Locate the cell with the specified text and output its [X, Y] center coordinate. 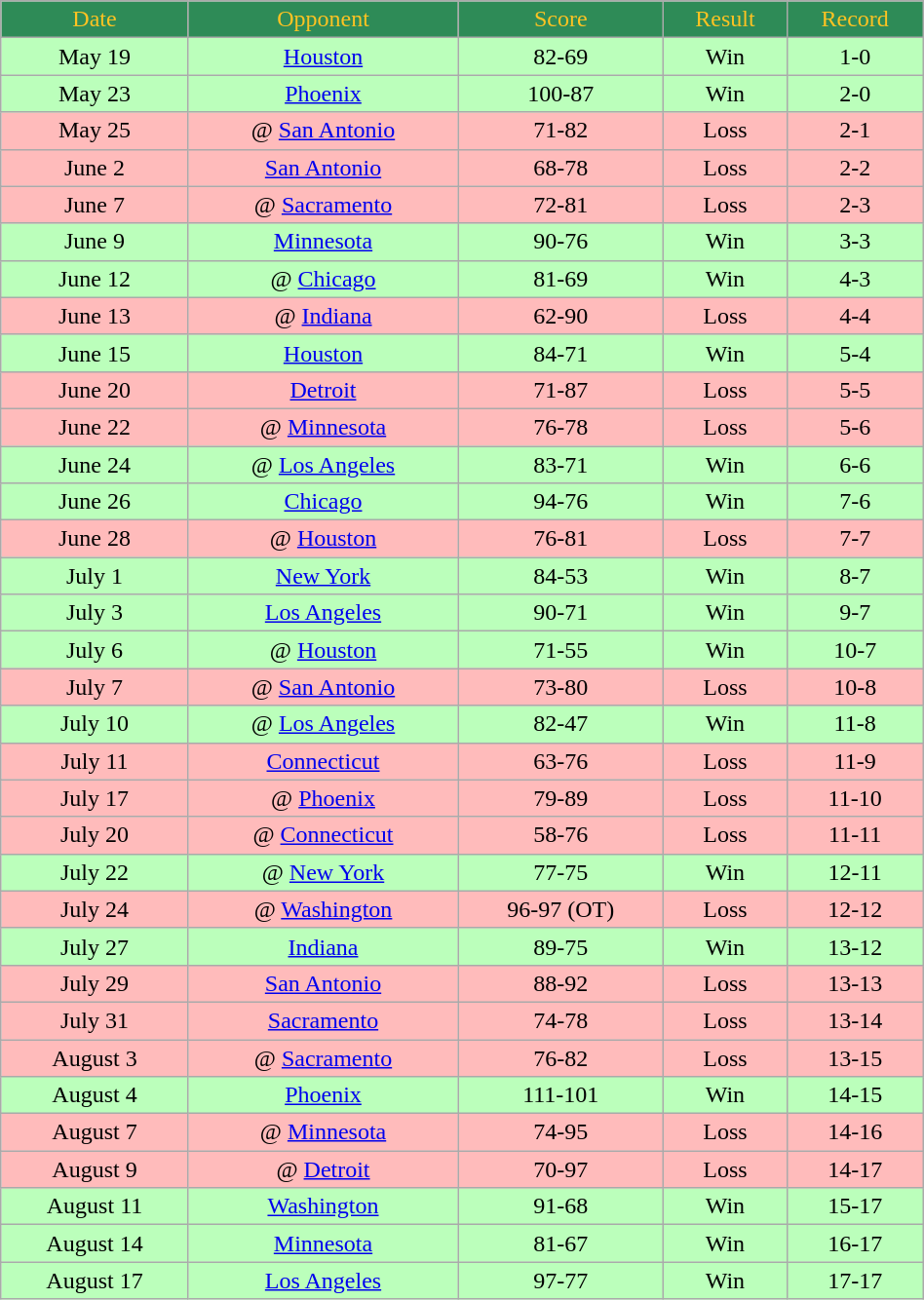
70-97 [561, 1169]
June 12 [96, 279]
68-78 [561, 168]
July 17 [96, 798]
62-90 [561, 316]
Washington [323, 1206]
81-67 [561, 1243]
July 24 [96, 909]
76-78 [561, 427]
13-15 [855, 1057]
71-82 [561, 131]
77-75 [561, 872]
Opponent [323, 19]
Result [725, 19]
82-47 [561, 724]
14-15 [855, 1095]
July 1 [96, 576]
14-17 [855, 1169]
August 14 [96, 1243]
2-3 [855, 205]
July 29 [96, 983]
94-76 [561, 502]
14-16 [855, 1132]
90-71 [561, 613]
@ Chicago [323, 279]
June 2 [96, 168]
June 13 [96, 316]
79-89 [561, 798]
Connecticut [323, 761]
@ Washington [323, 909]
2-1 [855, 131]
June 9 [96, 242]
August 9 [96, 1169]
13-14 [855, 1020]
June 22 [96, 427]
May 25 [96, 131]
5-4 [855, 353]
76-81 [561, 539]
@ Indiana [323, 316]
7-7 [855, 539]
100-87 [561, 94]
73-80 [561, 687]
10-7 [855, 650]
15-17 [855, 1206]
12-11 [855, 872]
June 28 [96, 539]
13-13 [855, 983]
3-3 [855, 242]
July 20 [96, 835]
August 3 [96, 1057]
2-2 [855, 168]
76-82 [561, 1057]
81-69 [561, 279]
16-17 [855, 1243]
13-12 [855, 946]
17-17 [855, 1281]
August 17 [96, 1281]
4-4 [855, 316]
New York [323, 576]
72-81 [561, 205]
10-8 [855, 687]
August 7 [96, 1132]
71-87 [561, 390]
July 3 [96, 613]
97-77 [561, 1281]
71-55 [561, 650]
July 11 [96, 761]
August 11 [96, 1206]
5-5 [855, 390]
Detroit [323, 390]
74-95 [561, 1132]
August 4 [96, 1095]
83-71 [561, 465]
Score [561, 19]
July 31 [96, 1020]
8-7 [855, 576]
89-75 [561, 946]
July 7 [96, 687]
Date [96, 19]
90-76 [561, 242]
Chicago [323, 502]
9-7 [855, 613]
111-101 [561, 1095]
@ Detroit [323, 1169]
88-92 [561, 983]
12-12 [855, 909]
July 6 [96, 650]
June 26 [96, 502]
6-6 [855, 465]
June 15 [96, 353]
Indiana [323, 946]
96-97 (OT) [561, 909]
@ Phoenix [323, 798]
4-3 [855, 279]
Record [855, 19]
91-68 [561, 1206]
5-6 [855, 427]
June 20 [96, 390]
82-69 [561, 57]
74-78 [561, 1020]
1-0 [855, 57]
@ Connecticut [323, 835]
11-10 [855, 798]
@ New York [323, 872]
June 7 [96, 205]
11-8 [855, 724]
58-76 [561, 835]
84-71 [561, 353]
11-11 [855, 835]
July 10 [96, 724]
July 22 [96, 872]
July 27 [96, 946]
2-0 [855, 94]
63-76 [561, 761]
Sacramento [323, 1020]
84-53 [561, 576]
May 23 [96, 94]
11-9 [855, 761]
June 24 [96, 465]
May 19 [96, 57]
7-6 [855, 502]
